Pinpoint the cell where the given text exists, returning its [x, y] midpoint coordinate. 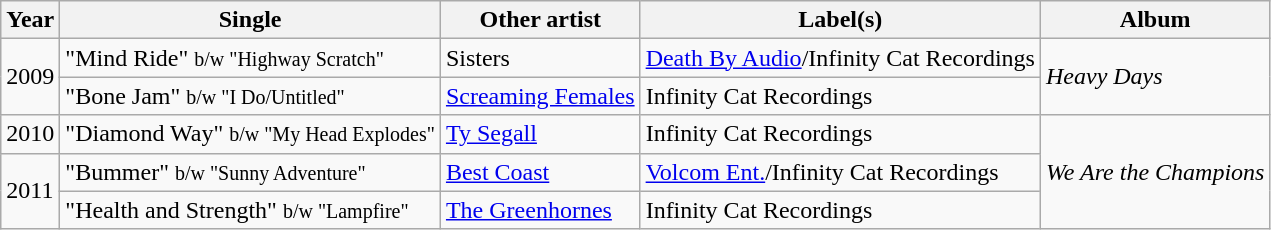
Label(s) [840, 20]
The Greenhornes [540, 210]
2010 [30, 134]
"Bummer" b/w "Sunny Adventure" [250, 172]
Ty Segall [540, 134]
"Diamond Way" b/w "My Head Explodes" [250, 134]
Screaming Females [540, 96]
"Health and Strength" b/w "Lampfire" [250, 210]
2011 [30, 191]
We Are the Champions [1155, 172]
Volcom Ent./Infinity Cat Recordings [840, 172]
Single [250, 20]
Best Coast [540, 172]
Heavy Days [1155, 77]
Year [30, 20]
Album [1155, 20]
"Bone Jam" b/w "I Do/Untitled" [250, 96]
Death By Audio/Infinity Cat Recordings [840, 58]
Sisters [540, 58]
2009 [30, 77]
Other artist [540, 20]
"Mind Ride" b/w "Highway Scratch" [250, 58]
